Locate the cell with the specified text and output its (X, Y) center coordinate. 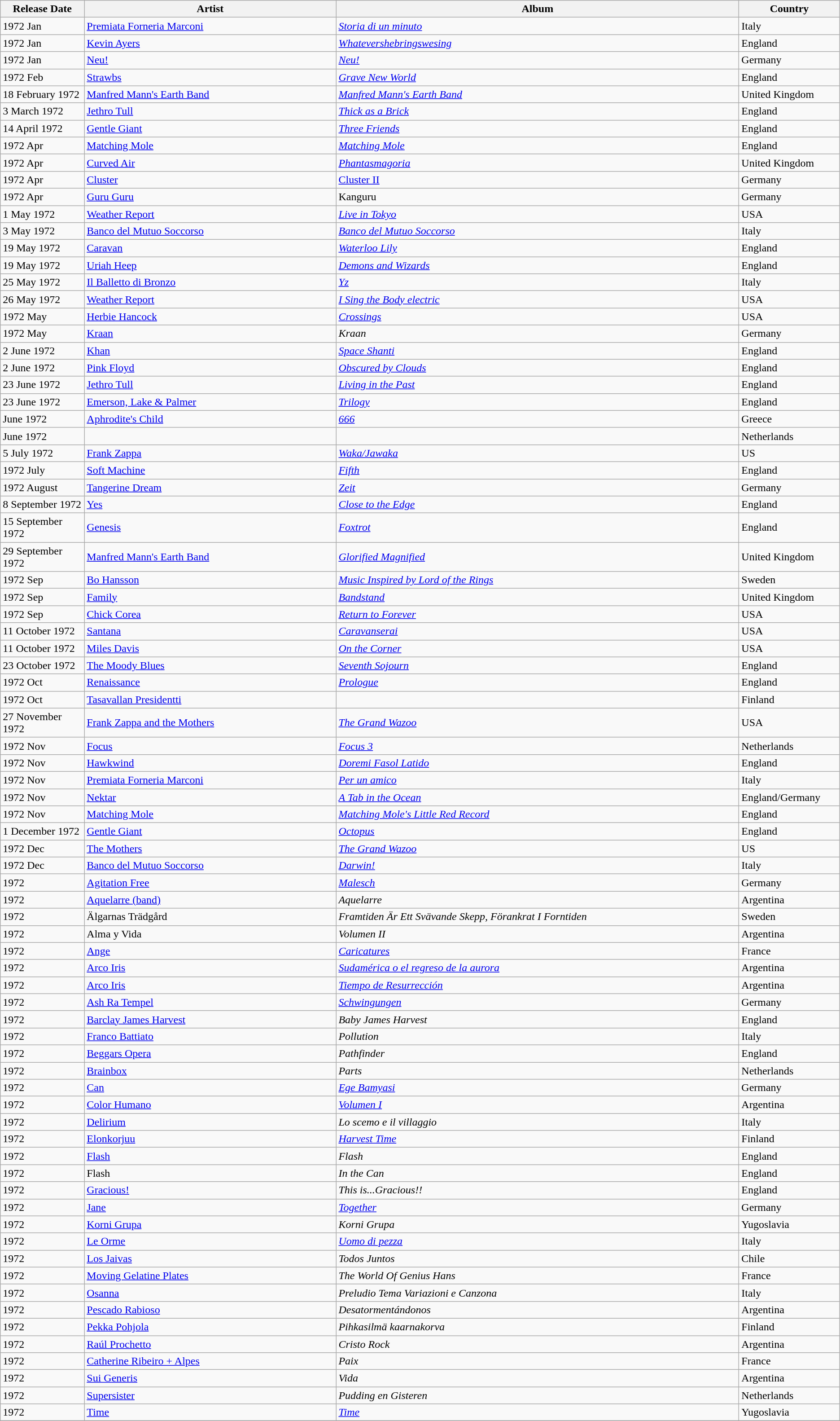
Santana (210, 631)
Tasavallan Presidentti (210, 700)
Hawkwind (210, 763)
1 December 1972 (42, 831)
Raúl Prochetto (210, 1344)
Return to Forever (538, 614)
Matching Mole's Little Red Record (538, 814)
Foxtrot (538, 528)
In the Can (538, 1173)
Elonkorjuu (210, 1139)
Beggars Opera (210, 1053)
Kevin Ayers (210, 43)
Glorified Magnified (538, 557)
Miles Davis (210, 648)
Pudding en Gisteren (538, 1395)
Chick Corea (210, 614)
1972 Feb (42, 77)
Cluster II (538, 180)
Ege Bamyasi (538, 1088)
Moving Gelatine Plates (210, 1276)
1972 August (42, 487)
Guru Guru (210, 197)
Frank Zappa and the Mothers (210, 723)
Live in Tokyo (538, 214)
Fifth (538, 470)
Lo scemo e il villaggio (538, 1122)
Darwin! (538, 866)
Älgarnas Trädgård (210, 917)
Curved Air (210, 163)
Zeit (538, 487)
27 November 1972 (42, 723)
Khan (210, 351)
Brainbox (210, 1071)
Together (538, 1207)
Schwingungen (538, 1002)
Per un amico (538, 780)
Caravanserai (538, 631)
Grave New World (538, 77)
Sudamérica o el regreso de la aurora (538, 968)
29 September 1972 (42, 557)
Volumen II (538, 934)
A Tab in the Ocean (538, 797)
Aquelarre (538, 900)
Kanguru (538, 197)
Close to the Edge (538, 505)
Soft Machine (210, 470)
Artist (210, 9)
Uomo di pezza (538, 1241)
Strawbs (210, 77)
8 September 1972 (42, 505)
14 April 1972 (42, 128)
Il Balletto di Bronzo (210, 282)
Crossings (538, 317)
Waka/Jawaka (538, 453)
Obscured by Clouds (538, 368)
Parts (538, 1071)
Living in the Past (538, 385)
Barclay James Harvest (210, 1019)
Genesis (210, 528)
Storia di un minuto (538, 26)
1972 July (42, 470)
Focus 3 (538, 746)
26 May 1972 (42, 299)
Frank Zappa (210, 453)
23 October 1972 (42, 665)
Aphrodite's Child (210, 419)
Phantasmagoria (538, 163)
Space Shanti (538, 351)
Seventh Sojourn (538, 665)
666 (538, 419)
Three Friends (538, 128)
25 May 1972 (42, 282)
Osanna (210, 1293)
Jane (210, 1207)
Vida (538, 1378)
Greece (789, 419)
Harvest Time (538, 1139)
Pescado Rabioso (210, 1310)
Family (210, 597)
Music Inspired by Lord of the Rings (538, 580)
Chile (789, 1258)
England/Germany (789, 797)
Agitation Free (210, 883)
This is...Gracious!! (538, 1190)
Can (210, 1088)
Tangerine Dream (210, 487)
The Moody Blues (210, 665)
Bo Hansson (210, 580)
Yes (210, 505)
Renaissance (210, 682)
Delirium (210, 1122)
Uriah Heep (210, 265)
Release Date (42, 9)
Trilogy (538, 402)
5 July 1972 (42, 453)
Caricatures (538, 951)
Whatevershebringswesing (538, 43)
Caravan (210, 248)
Thick as a Brick (538, 111)
Todos Juntos (538, 1258)
Le Orme (210, 1241)
Pink Floyd (210, 368)
Supersister (210, 1395)
Pekka Pohjola (210, 1327)
Cristo Rock (538, 1344)
Pathfinder (538, 1053)
Focus (210, 746)
Alma y Vida (210, 934)
Album (538, 9)
The Mothers (210, 849)
Color Humano (210, 1105)
3 March 1972 (42, 111)
Volumen I (538, 1105)
Tiempo de Resurrección (538, 985)
Herbie Hancock (210, 317)
I Sing the Body electric (538, 299)
Octopus (538, 831)
Country (789, 9)
1 May 1972 (42, 214)
On the Corner (538, 648)
Paix (538, 1361)
Demons and Wizards (538, 265)
18 February 1972 (42, 94)
Cluster (210, 180)
Los Jaivas (210, 1258)
Desatormentándonos (538, 1310)
3 May 1972 (42, 231)
Prologue (538, 682)
Nektar (210, 797)
15 September 1972 (42, 528)
Gracious! (210, 1190)
Framtiden Är Ett Svävande Skepp, Förankrat I Forntiden (538, 917)
Baby James Harvest (538, 1019)
Aquelarre (band) (210, 900)
Catherine Ribeiro + Alpes (210, 1361)
Ash Ra Tempel (210, 1002)
Franco Battiato (210, 1036)
Ange (210, 951)
Waterloo Lily (538, 248)
Sui Generis (210, 1378)
Malesch (538, 883)
Doremi Fasol Latido (538, 763)
Emerson, Lake & Palmer (210, 402)
Bandstand (538, 597)
Pihkasilmä kaarnakorva (538, 1327)
Yz (538, 282)
Preludio Tema Variazioni e Canzona (538, 1293)
The World Of Genius Hans (538, 1276)
Pollution (538, 1036)
